From the cell containing the given text, extract its center point as [x, y] coordinate. 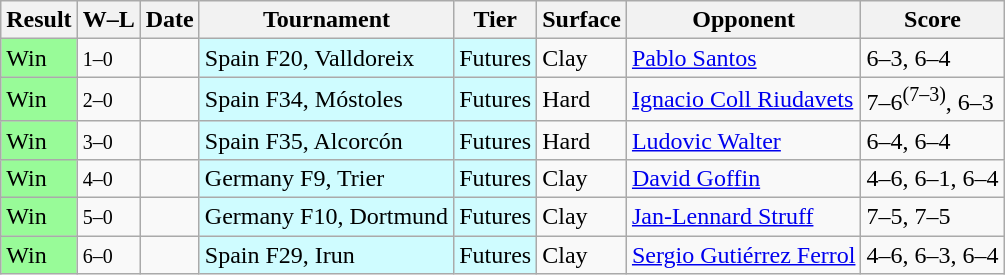
Tournament [326, 20]
Spain F34, Móstoles [326, 100]
Jan-Lennard Struff [744, 217]
Germany F10, Dortmund [326, 217]
Score [932, 20]
3–0 [108, 140]
4–6, 6–1, 6–4 [932, 178]
2–0 [108, 100]
Spain F35, Alcorcón [326, 140]
7–5, 7–5 [932, 217]
W–L [108, 20]
Pablo Santos [744, 58]
Surface [582, 20]
6–0 [108, 255]
1–0 [108, 58]
5–0 [108, 217]
Tier [496, 20]
4–6, 6–3, 6–4 [932, 255]
David Goffin [744, 178]
Ludovic Walter [744, 140]
7–6(7–3), 6–3 [932, 100]
4–0 [108, 178]
Germany F9, Trier [326, 178]
Spain F29, Irun [326, 255]
Spain F20, Valldoreix [326, 58]
6–3, 6–4 [932, 58]
Sergio Gutiérrez Ferrol [744, 255]
6–4, 6–4 [932, 140]
Opponent [744, 20]
Date [170, 20]
Result [39, 20]
Ignacio Coll Riudavets [744, 100]
